For the text-containing cell, return its midpoint in (x, y) coordinate format. 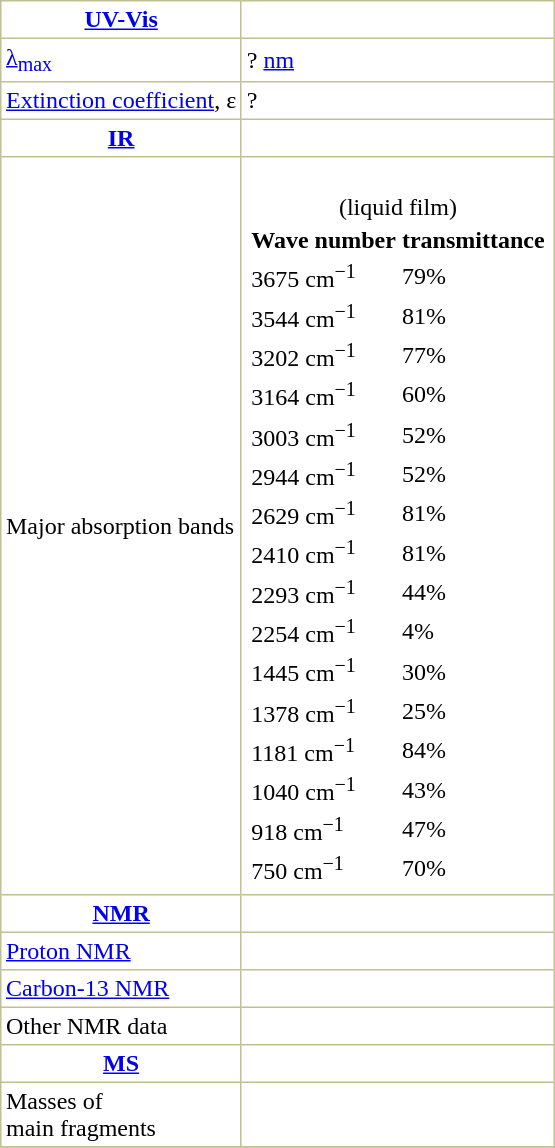
2293 cm−1 (324, 592)
IR (122, 139)
750 cm−1 (324, 869)
MS (122, 1064)
Major absorption bands (122, 526)
Masses of main fragments (122, 1115)
Wave number (324, 240)
2254 cm−1 (324, 632)
1181 cm−1 (324, 750)
4% (473, 632)
1378 cm−1 (324, 711)
Proton NMR (122, 952)
transmittance (473, 240)
43% (473, 790)
Extinction coefficient, ε (122, 101)
1040 cm−1 (324, 790)
NMR (122, 914)
UV-Vis (122, 20)
60% (473, 395)
? (398, 101)
2410 cm−1 (324, 553)
(liquid film) (398, 207)
79% (473, 276)
3202 cm−1 (324, 355)
918 cm−1 (324, 829)
70% (473, 869)
3164 cm−1 (324, 395)
47% (473, 829)
Other NMR data (122, 1027)
? nm (398, 60)
25% (473, 711)
2944 cm−1 (324, 474)
3675 cm−1 (324, 276)
44% (473, 592)
λmax (122, 60)
84% (473, 750)
Carbon-13 NMR (122, 989)
30% (473, 671)
2629 cm−1 (324, 513)
77% (473, 355)
3544 cm−1 (324, 316)
1445 cm−1 (324, 671)
3003 cm−1 (324, 434)
